Provide the [x, y] coordinate of the cell's center where the given text is located.  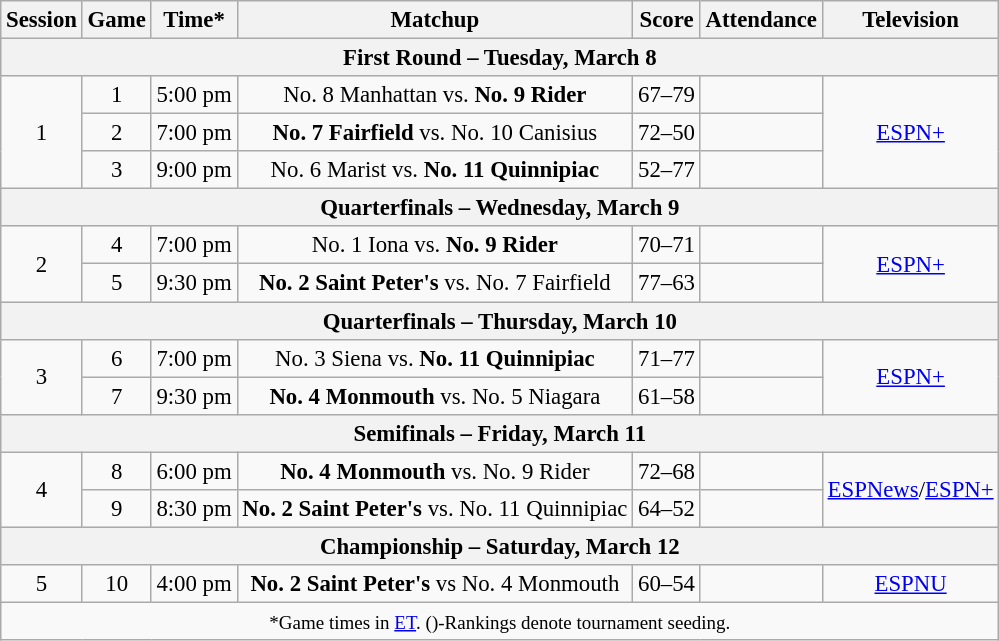
No. 2 Saint Peter's vs No. 4 Monmouth [435, 584]
9 [116, 509]
No. 3 Siena vs. No. 11 Quinnipiac [435, 358]
ESPNews/ESPN+ [910, 490]
Television [910, 20]
Matchup [435, 20]
52–77 [667, 170]
9:00 pm [194, 170]
10 [116, 584]
70–71 [667, 245]
67–79 [667, 95]
60–54 [667, 584]
*Game times in ET. ()-Rankings denote tournament seeding. [500, 621]
No. 7 Fairfield vs. No. 10 Canisius [435, 133]
7 [116, 396]
Championship – Saturday, March 12 [500, 546]
Semifinals – Friday, March 11 [500, 433]
64–52 [667, 509]
72–68 [667, 471]
First Round – Tuesday, March 8 [500, 58]
No. 2 Saint Peter's vs. No. 11 Quinnipiac [435, 509]
Quarterfinals – Wednesday, March 9 [500, 208]
No. 4 Monmouth vs. No. 9 Rider [435, 471]
6:00 pm [194, 471]
71–77 [667, 358]
72–50 [667, 133]
Session [42, 20]
77–63 [667, 283]
Attendance [761, 20]
5:00 pm [194, 95]
Game [116, 20]
No. 1 Iona vs. No. 9 Rider [435, 245]
8:30 pm [194, 509]
4:00 pm [194, 584]
61–58 [667, 396]
Quarterfinals – Thursday, March 10 [500, 321]
Score [667, 20]
No. 2 Saint Peter's vs. No. 7 Fairfield [435, 283]
No. 8 Manhattan vs. No. 9 Rider [435, 95]
No. 6 Marist vs. No. 11 Quinnipiac [435, 170]
8 [116, 471]
Time* [194, 20]
ESPNU [910, 584]
No. 4 Monmouth vs. No. 5 Niagara [435, 396]
6 [116, 358]
